Scan for the cell matching the given text and deliver its [x, y] coordinate at center. 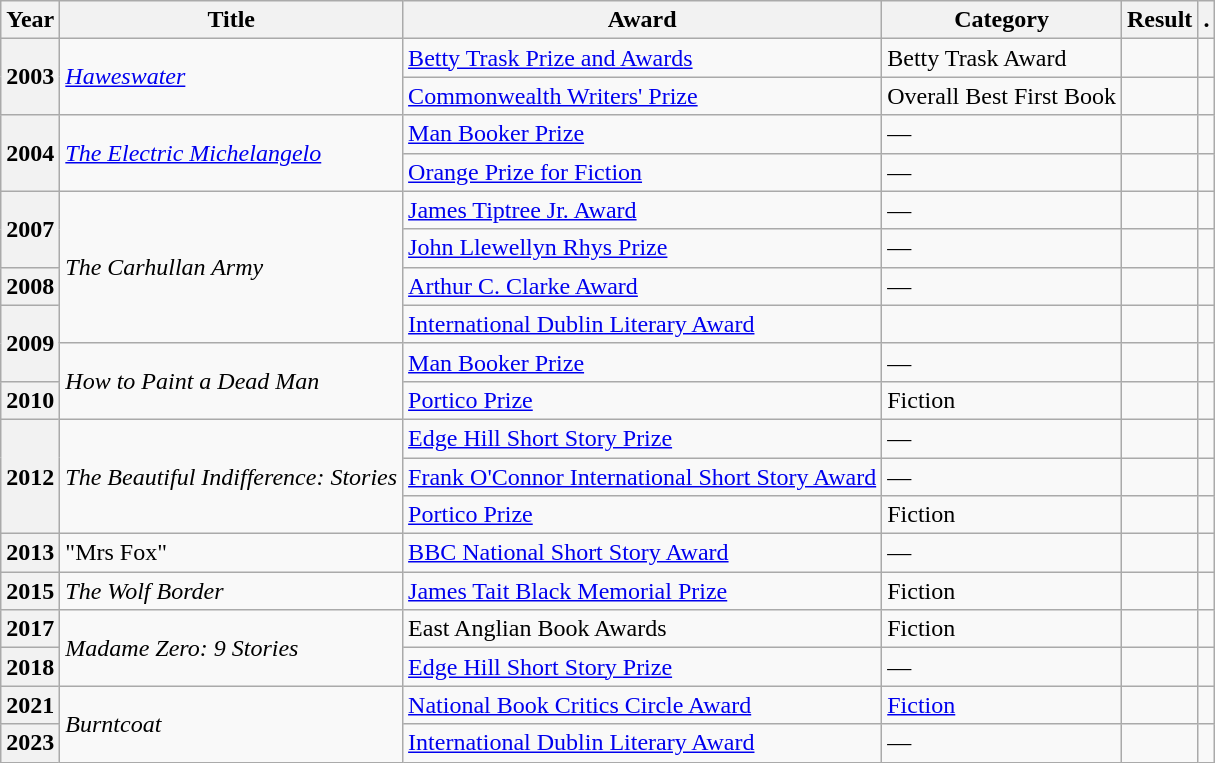
Result [1159, 20]
Arthur C. Clarke Award [642, 286]
Year [30, 20]
Category [1002, 20]
BBC National Short Story Award [642, 553]
2017 [30, 629]
Betty Trask Prize and Awards [642, 58]
James Tait Black Memorial Prize [642, 591]
Madame Zero: 9 Stories [232, 648]
Orange Prize for Fiction [642, 172]
East Anglian Book Awards [642, 629]
Burntcoat [232, 724]
Frank O'Connor International Short Story Award [642, 477]
2021 [30, 705]
The Beautiful Indifference: Stories [232, 476]
. [1206, 20]
2012 [30, 476]
The Electric Michelangelo [232, 153]
2004 [30, 153]
Award [642, 20]
The Wolf Border [232, 591]
Betty Trask Award [1002, 58]
2009 [30, 343]
Title [232, 20]
2003 [30, 77]
How to Paint a Dead Man [232, 381]
Haweswater [232, 77]
2013 [30, 553]
2007 [30, 229]
Commonwealth Writers' Prize [642, 96]
2015 [30, 591]
The Carhullan Army [232, 267]
James Tiptree Jr. Award [642, 210]
2023 [30, 743]
2008 [30, 286]
National Book Critics Circle Award [642, 705]
John Llewellyn Rhys Prize [642, 248]
Overall Best First Book [1002, 96]
2010 [30, 400]
2018 [30, 667]
"Mrs Fox" [232, 553]
